Pinpoint the cell where the given text exists, returning its (x, y) midpoint coordinate. 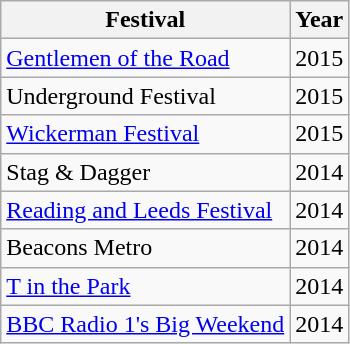
BBC Radio 1's Big Weekend (146, 324)
Beacons Metro (146, 248)
Year (320, 20)
Gentlemen of the Road (146, 58)
Wickerman Festival (146, 134)
Stag & Dagger (146, 172)
Underground Festival (146, 96)
Festival (146, 20)
T in the Park (146, 286)
Reading and Leeds Festival (146, 210)
